Pinpoint the cell where the given text exists, returning its [X, Y] midpoint coordinate. 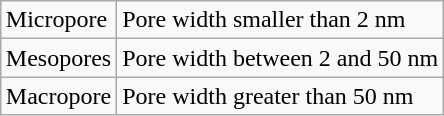
Pore width smaller than 2 nm [280, 20]
Macropore [58, 96]
Pore width between 2 and 50 nm [280, 58]
Mesopores [58, 58]
Micropore [58, 20]
Pore width greater than 50 nm [280, 96]
